Return [X, Y] of the center of cell containing provided text 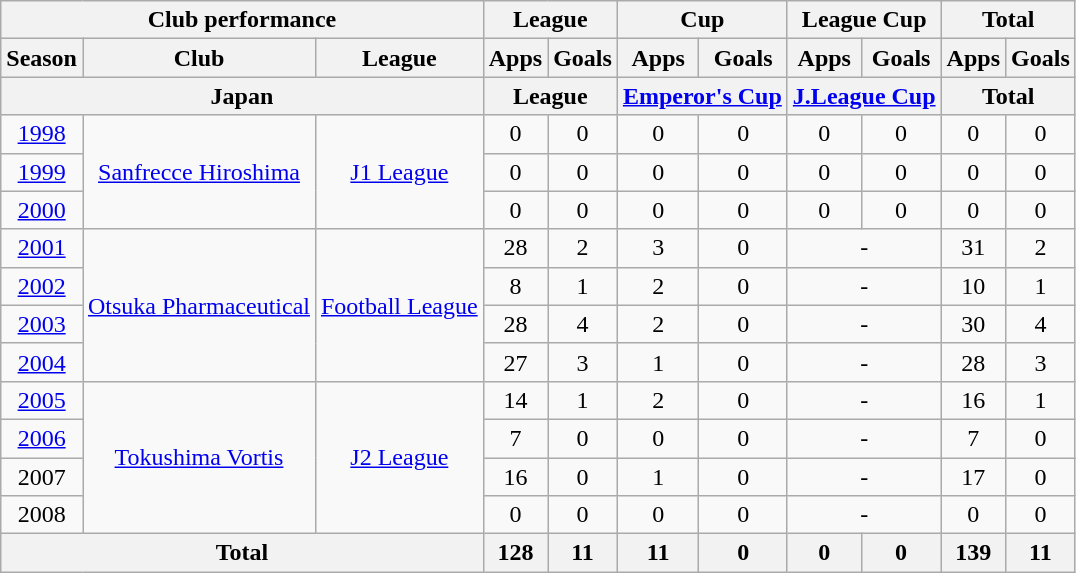
17 [973, 477]
2006 [42, 438]
31 [973, 248]
Football League [399, 305]
2008 [42, 515]
2001 [42, 248]
Club [198, 58]
2000 [42, 210]
2004 [42, 362]
Season [42, 58]
Emperor's Cup [702, 96]
Cup [702, 20]
2007 [42, 477]
128 [515, 553]
Tokushima Vortis [198, 457]
10 [973, 286]
Sanfrecce Hiroshima [198, 172]
J2 League [399, 457]
30 [973, 324]
Club performance [242, 20]
Japan [242, 96]
Otsuka Pharmaceutical [198, 305]
139 [973, 553]
1998 [42, 134]
14 [515, 400]
27 [515, 362]
League Cup [864, 20]
2005 [42, 400]
1999 [42, 172]
2003 [42, 324]
J.League Cup [864, 96]
J1 League [399, 172]
2002 [42, 286]
8 [515, 286]
